Search for the cell housing the specified text and yield its (x, y) center coordinate. 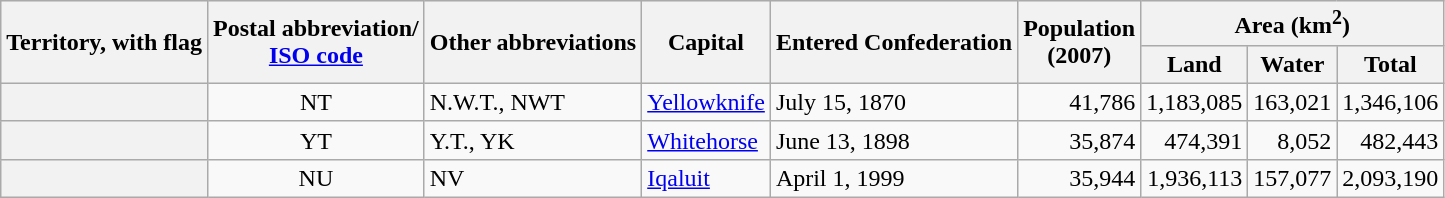
NU (316, 178)
35,944 (1080, 178)
Whitehorse (706, 140)
8,052 (1292, 140)
Other abbreviations (533, 42)
YT (316, 140)
482,443 (1390, 140)
157,077 (1292, 178)
Land (1194, 64)
July 15, 1870 (894, 102)
Yellowknife (706, 102)
N.W.T., NWT (533, 102)
Iqaluit (706, 178)
June 13, 1898 (894, 140)
Area (km2) (1292, 24)
2,093,190 (1390, 178)
Capital (706, 42)
163,021 (1292, 102)
1,936,113 (1194, 178)
41,786 (1080, 102)
Postal abbreviation/ISO code (316, 42)
474,391 (1194, 140)
Y.T., YK (533, 140)
Entered Confederation (894, 42)
April 1, 1999 (894, 178)
NV (533, 178)
NT (316, 102)
Territory, with flag (104, 42)
Total (1390, 64)
Water (1292, 64)
Population(2007) (1080, 42)
1,346,106 (1390, 102)
35,874 (1080, 140)
1,183,085 (1194, 102)
